Output the [X, Y] coordinate of the center of the cell containing the given text.  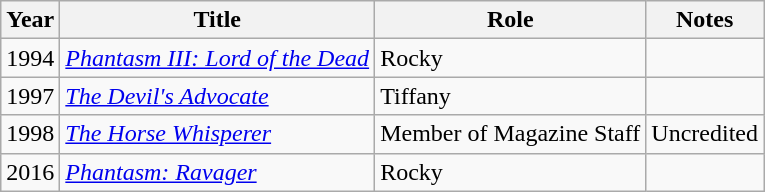
Phantasm III: Lord of the Dead [218, 58]
The Devil's Advocate [218, 96]
Year [30, 20]
Uncredited [705, 134]
Notes [705, 20]
The Horse Whisperer [218, 134]
2016 [30, 172]
1997 [30, 96]
1994 [30, 58]
1998 [30, 134]
Title [218, 20]
Role [510, 20]
Tiffany [510, 96]
Phantasm: Ravager [218, 172]
Member of Magazine Staff [510, 134]
